Extract the (X, Y) coordinate from the center of the cell holding the provided text.  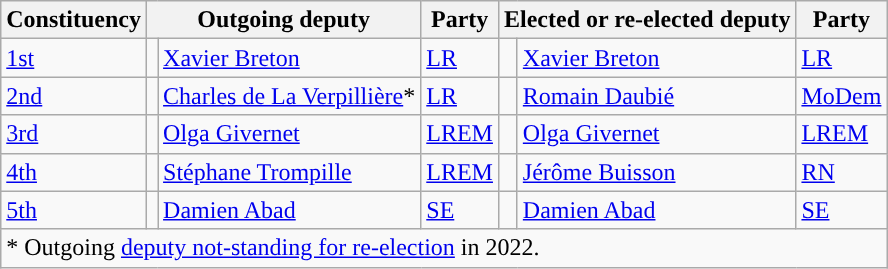
RN (842, 172)
5th (74, 210)
Constituency (74, 20)
Romain Daubié (656, 96)
3rd (74, 134)
Jérôme Buisson (656, 172)
4th (74, 172)
1st (74, 58)
* Outgoing deputy not-standing for re-election in 2022. (444, 248)
MoDem (842, 96)
Charles de La Verpillière* (290, 96)
Outgoing deputy (283, 20)
Elected or re-elected deputy (646, 20)
Stéphane Trompille (290, 172)
2nd (74, 96)
